For the text-containing cell, return its midpoint in [X, Y] coordinate format. 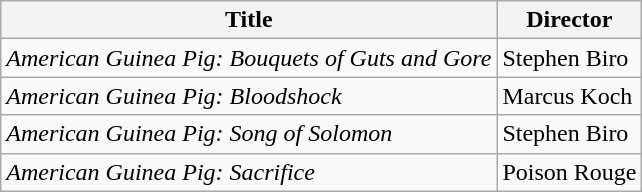
American Guinea Pig: Sacrifice [249, 172]
American Guinea Pig: Song of Solomon [249, 134]
American Guinea Pig: Bloodshock [249, 96]
Marcus Koch [570, 96]
Poison Rouge [570, 172]
American Guinea Pig: Bouquets of Guts and Gore [249, 58]
Director [570, 20]
Title [249, 20]
